Identify which cell holds the provided text, then report its [x, y] central coordinate. 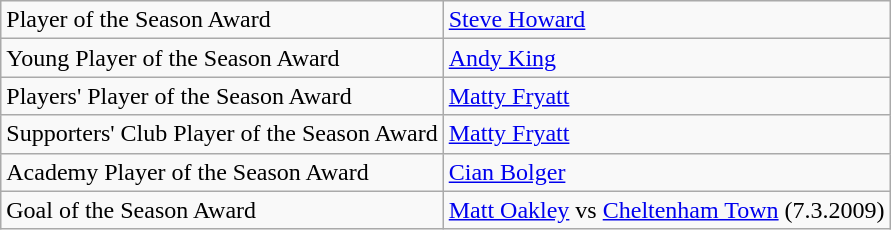
Supporters' Club Player of the Season Award [222, 134]
Andy King [666, 58]
Cian Bolger [666, 172]
Steve Howard [666, 20]
Young Player of the Season Award [222, 58]
Goal of the Season Award [222, 210]
Players' Player of the Season Award [222, 96]
Matt Oakley vs Cheltenham Town (7.3.2009) [666, 210]
Player of the Season Award [222, 20]
Academy Player of the Season Award [222, 172]
